For the text-containing cell, return its midpoint in [x, y] coordinate format. 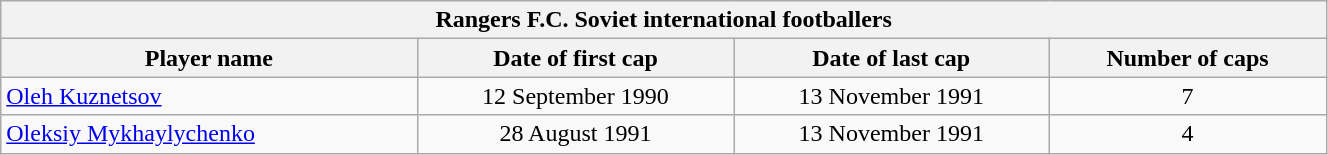
Rangers F.C. Soviet international footballers [664, 20]
Number of caps [1188, 58]
Oleh Kuznetsov [209, 96]
7 [1188, 96]
Oleksiy Mykhaylychenko [209, 134]
Date of first cap [576, 58]
4 [1188, 134]
12 September 1990 [576, 96]
Player name [209, 58]
Date of last cap [892, 58]
28 August 1991 [576, 134]
